Find where the given text appears and provide that cell's center as (X, Y) coordinate. 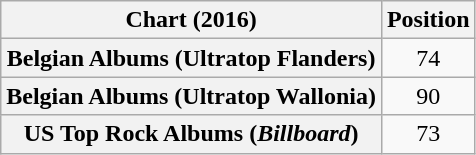
90 (428, 96)
74 (428, 58)
73 (428, 134)
US Top Rock Albums (Billboard) (192, 134)
Chart (2016) (192, 20)
Belgian Albums (Ultratop Flanders) (192, 58)
Belgian Albums (Ultratop Wallonia) (192, 96)
Position (428, 20)
